Determine the (X, Y) coordinate at the center of the cell enclosing the given text.  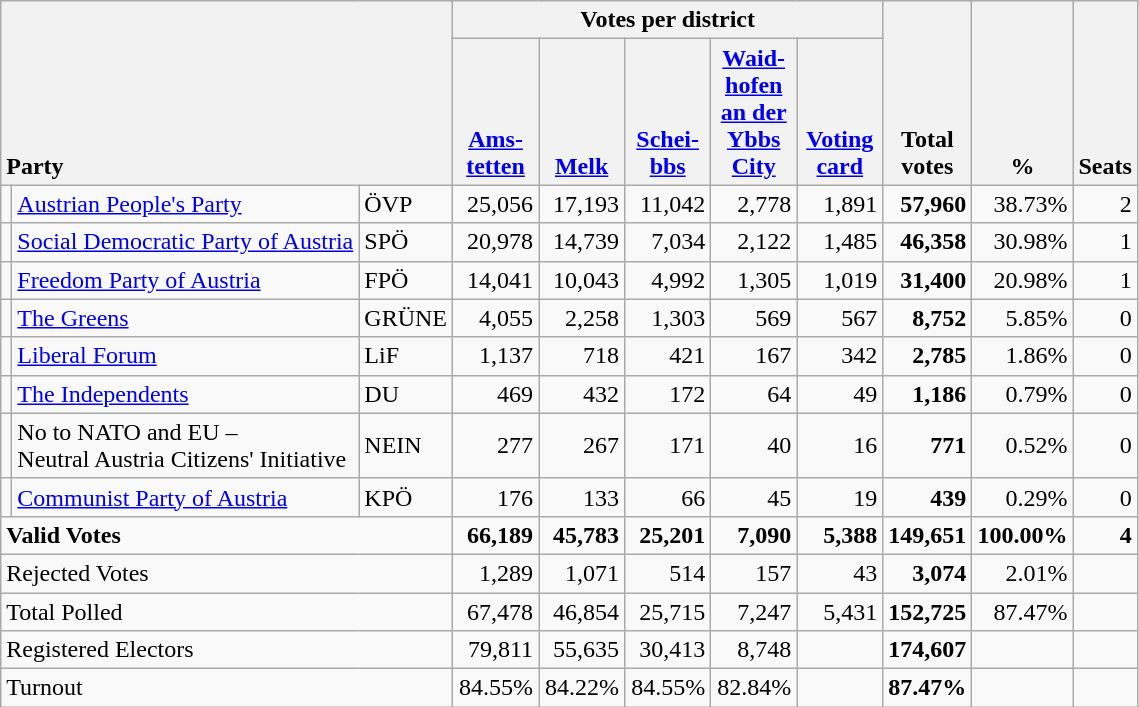
2,785 (928, 356)
771 (928, 446)
No to NATO and EU –Neutral Austria Citizens' Initiative (186, 446)
Austrian People's Party (186, 204)
5.85% (1022, 318)
25,715 (668, 611)
LiF (406, 356)
8,748 (754, 650)
4 (1105, 535)
Communist Party of Austria (186, 497)
79,811 (496, 650)
7,034 (668, 242)
Seats (1105, 93)
Registered Electors (227, 650)
Waid-hofenan derYbbsCity (754, 112)
342 (840, 356)
FPÖ (406, 280)
2.01% (1022, 573)
5,388 (840, 535)
514 (668, 573)
Schei-bbs (668, 112)
57,960 (928, 204)
157 (754, 573)
46,854 (582, 611)
Social Democratic Party of Austria (186, 242)
38.73% (1022, 204)
25,201 (668, 535)
1,303 (668, 318)
11,042 (668, 204)
1,019 (840, 280)
1,186 (928, 394)
0.79% (1022, 394)
SPÖ (406, 242)
2,258 (582, 318)
1,289 (496, 573)
7,247 (754, 611)
% (1022, 93)
GRÜNE (406, 318)
718 (582, 356)
31,400 (928, 280)
NEIN (406, 446)
66 (668, 497)
67,478 (496, 611)
82.84% (754, 688)
40 (754, 446)
7,090 (754, 535)
17,193 (582, 204)
1,891 (840, 204)
55,635 (582, 650)
172 (668, 394)
2,778 (754, 204)
Total Polled (227, 611)
14,739 (582, 242)
10,043 (582, 280)
171 (668, 446)
133 (582, 497)
174,607 (928, 650)
0.29% (1022, 497)
43 (840, 573)
567 (840, 318)
Melk (582, 112)
Turnout (227, 688)
1,137 (496, 356)
4,992 (668, 280)
The Greens (186, 318)
8,752 (928, 318)
149,651 (928, 535)
5,431 (840, 611)
Rejected Votes (227, 573)
439 (928, 497)
1,305 (754, 280)
Freedom Party of Austria (186, 280)
421 (668, 356)
469 (496, 394)
84.22% (582, 688)
30,413 (668, 650)
46,358 (928, 242)
Totalvotes (928, 93)
14,041 (496, 280)
Ams-tetten (496, 112)
Valid Votes (227, 535)
45 (754, 497)
167 (754, 356)
Votingcard (840, 112)
432 (582, 394)
Liberal Forum (186, 356)
1.86% (1022, 356)
20.98% (1022, 280)
4,055 (496, 318)
The Independents (186, 394)
1,071 (582, 573)
569 (754, 318)
19 (840, 497)
DU (406, 394)
Votes per district (668, 20)
152,725 (928, 611)
49 (840, 394)
64 (754, 394)
0.52% (1022, 446)
ÖVP (406, 204)
45,783 (582, 535)
20,978 (496, 242)
3,074 (928, 573)
KPÖ (406, 497)
277 (496, 446)
16 (840, 446)
Party (227, 93)
100.00% (1022, 535)
2 (1105, 204)
1,485 (840, 242)
2,122 (754, 242)
267 (582, 446)
176 (496, 497)
25,056 (496, 204)
66,189 (496, 535)
30.98% (1022, 242)
